For the text-containing cell, return its midpoint in [x, y] coordinate format. 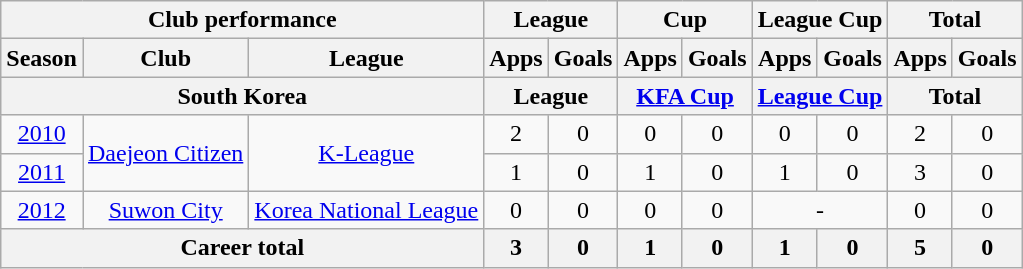
2010 [42, 134]
South Korea [242, 96]
Club performance [242, 20]
- [820, 210]
Career total [242, 248]
2011 [42, 172]
Suwon City [165, 210]
Season [42, 58]
KFA Cup [685, 96]
Club [165, 58]
Korea National League [366, 210]
Cup [685, 20]
Daejeon Citizen [165, 153]
2012 [42, 210]
K-League [366, 153]
5 [920, 248]
